Provide the [x, y] coordinate of the cell's center where the given text is located.  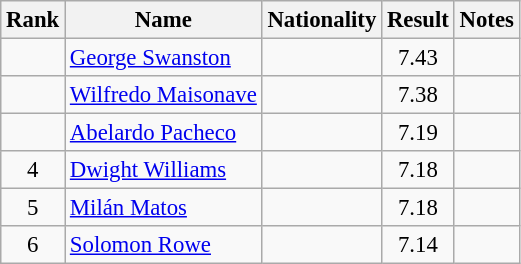
Rank [33, 20]
Solomon Rowe [164, 245]
7.43 [418, 58]
Notes [486, 20]
Abelardo Pacheco [164, 133]
7.19 [418, 133]
Dwight Williams [164, 170]
5 [33, 208]
Name [164, 20]
George Swanston [164, 58]
Wilfredo Maisonave [164, 95]
Result [418, 20]
7.38 [418, 95]
4 [33, 170]
Milán Matos [164, 208]
Nationality [322, 20]
7.14 [418, 245]
6 [33, 245]
